For the text-containing cell, return its midpoint in (x, y) coordinate format. 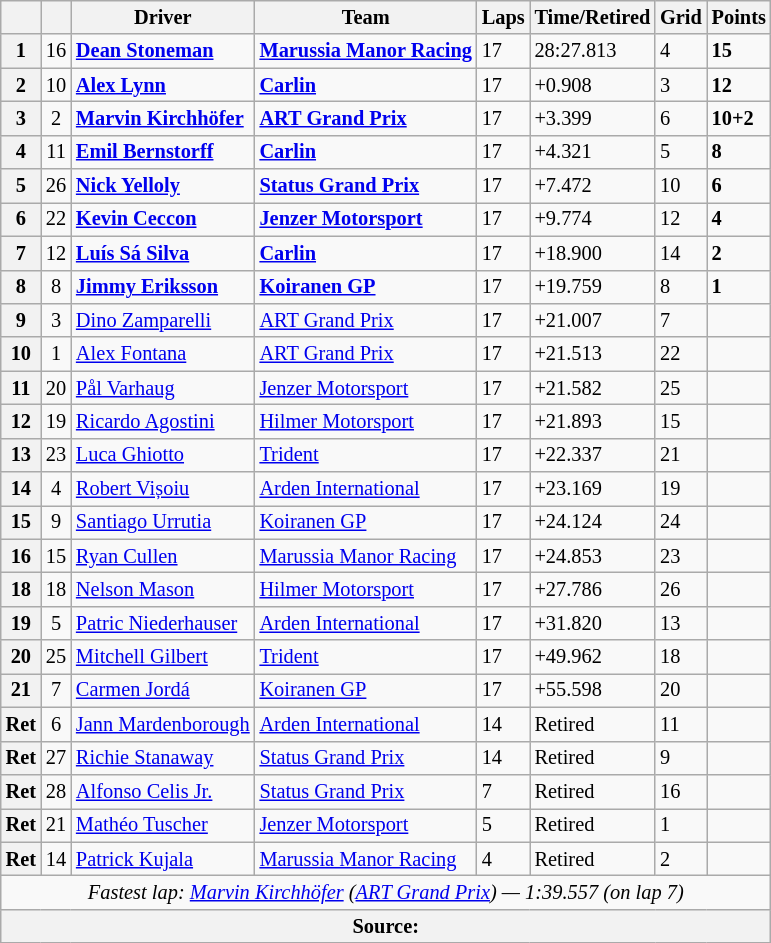
Luís Sá Silva (163, 253)
Mitchell Gilbert (163, 657)
Dino Zamparelli (163, 320)
Pål Varhaug (163, 388)
+49.962 (593, 657)
+55.598 (593, 690)
+7.472 (593, 186)
28 (56, 791)
Alex Fontana (163, 354)
Nelson Mason (163, 589)
Points (739, 17)
Ricardo Agostini (163, 421)
Robert Vișoiu (163, 489)
Mathéo Tuscher (163, 825)
Jann Mardenborough (163, 724)
Alex Lynn (163, 85)
+19.759 (593, 287)
Patrick Kujala (163, 859)
+21.893 (593, 421)
Richie Stanaway (163, 758)
+3.399 (593, 118)
Nick Yelloly (163, 186)
+0.908 (593, 85)
Santiago Urrutia (163, 522)
+4.321 (593, 152)
Source: (386, 926)
27 (56, 758)
Patric Niederhauser (163, 623)
+22.337 (593, 455)
Kevin Ceccon (163, 219)
Alfonso Celis Jr. (163, 791)
28:27.813 (593, 51)
Team (366, 17)
+21.582 (593, 388)
Jimmy Eriksson (163, 287)
+31.820 (593, 623)
24 (681, 522)
Carmen Jordá (163, 690)
+24.853 (593, 556)
+21.513 (593, 354)
+9.774 (593, 219)
Grid (681, 17)
+23.169 (593, 489)
Driver (163, 17)
+21.007 (593, 320)
Ryan Cullen (163, 556)
10+2 (739, 118)
Emil Bernstorff (163, 152)
Fastest lap: Marvin Kirchhöfer (ART Grand Prix) — 1:39.557 (on lap 7) (386, 892)
Dean Stoneman (163, 51)
+27.786 (593, 589)
Time/Retired (593, 17)
+18.900 (593, 253)
Laps (504, 17)
Marvin Kirchhöfer (163, 118)
Luca Ghiotto (163, 455)
+24.124 (593, 522)
